Determine the (X, Y) coordinate at the center of the cell enclosing the given text.  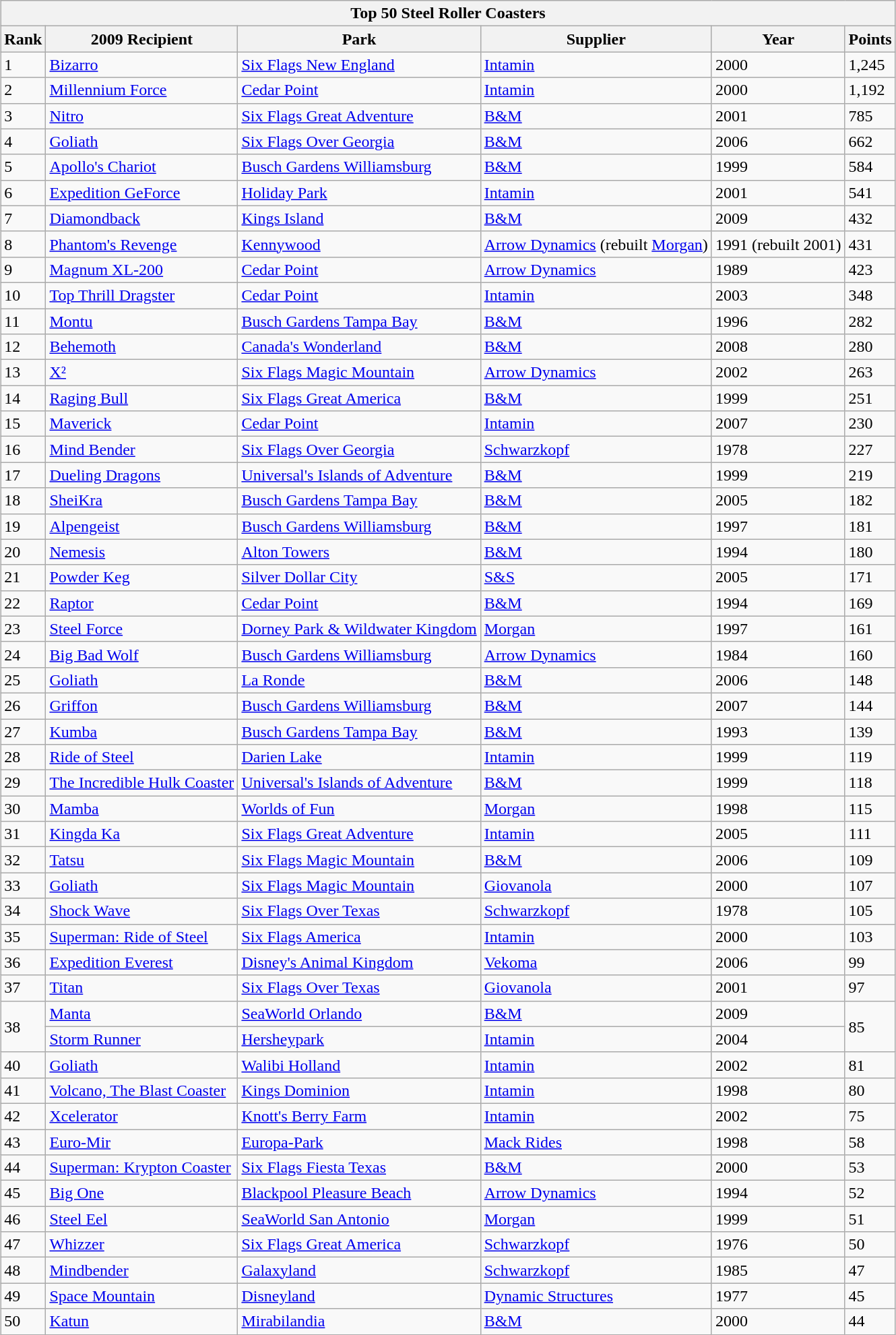
1,245 (870, 65)
103 (870, 937)
Phantom's Revenge (141, 244)
1993 (778, 731)
119 (870, 757)
Big One (141, 1193)
Nemesis (141, 552)
99 (870, 962)
Volcano, The Blast Coaster (141, 1090)
Walibi Holland (359, 1065)
Kumba (141, 731)
Galaxyland (359, 1270)
Dueling Dragons (141, 475)
22 (23, 603)
Whizzer (141, 1245)
432 (870, 218)
X² (141, 373)
Kings Dominion (359, 1090)
3 (23, 116)
348 (870, 295)
Storm Runner (141, 1039)
2008 (778, 347)
SeaWorld San Antonio (359, 1219)
Six Flags Fiesta Texas (359, 1168)
171 (870, 578)
10 (23, 295)
Ride of Steel (141, 757)
Six Flags America (359, 937)
36 (23, 962)
23 (23, 629)
431 (870, 244)
Top Thrill Dragster (141, 295)
109 (870, 860)
Steel Force (141, 629)
Kennywood (359, 244)
1977 (778, 1296)
Knott's Berry Farm (359, 1116)
14 (23, 398)
1,192 (870, 90)
Europa-Park (359, 1142)
15 (23, 424)
1989 (778, 270)
230 (870, 424)
SeaWorld Orlando (359, 1014)
43 (23, 1142)
Alton Towers (359, 552)
6 (23, 193)
30 (23, 809)
52 (870, 1193)
181 (870, 526)
Park (359, 39)
251 (870, 398)
Diamondback (141, 218)
85 (870, 1026)
La Ronde (359, 680)
1 (23, 65)
Kings Island (359, 218)
2003 (778, 295)
115 (870, 809)
Superman: Ride of Steel (141, 937)
1985 (778, 1270)
Tatsu (141, 860)
Mirabilandia (359, 1322)
26 (23, 706)
105 (870, 911)
Superman: Krypton Coaster (141, 1168)
180 (870, 552)
48 (23, 1270)
161 (870, 629)
Katun (141, 1322)
21 (23, 578)
49 (23, 1296)
Six Flags New England (359, 65)
584 (870, 167)
12 (23, 347)
Nitro (141, 116)
75 (870, 1116)
8 (23, 244)
Shock Wave (141, 911)
160 (870, 654)
2 (23, 90)
Xcelerator (141, 1116)
The Incredible Hulk Coaster (141, 783)
2009 Recipient (141, 39)
97 (870, 988)
107 (870, 886)
29 (23, 783)
Hersheypark (359, 1039)
9 (23, 270)
Kingda Ka (141, 834)
169 (870, 603)
Holiday Park (359, 193)
Euro-Mir (141, 1142)
46 (23, 1219)
58 (870, 1142)
Mamba (141, 809)
Blackpool Pleasure Beach (359, 1193)
38 (23, 1026)
280 (870, 347)
Manta (141, 1014)
24 (23, 654)
Griffon (141, 706)
662 (870, 142)
Expedition Everest (141, 962)
Disney's Animal Kingdom (359, 962)
Apollo's Chariot (141, 167)
53 (870, 1168)
148 (870, 680)
Disneyland (359, 1296)
541 (870, 193)
Silver Dollar City (359, 578)
27 (23, 731)
11 (23, 321)
Raging Bull (141, 398)
Big Bad Wolf (141, 654)
Mack Rides (596, 1142)
Mind Bender (141, 449)
13 (23, 373)
Points (870, 39)
SheiKra (141, 501)
Vekoma (596, 962)
2004 (778, 1039)
31 (23, 834)
S&S (596, 578)
1991 (rebuilt 2001) (778, 244)
40 (23, 1065)
28 (23, 757)
7 (23, 218)
Year (778, 39)
263 (870, 373)
Behemoth (141, 347)
32 (23, 860)
139 (870, 731)
41 (23, 1090)
282 (870, 321)
Dorney Park & Wildwater Kingdom (359, 629)
Arrow Dynamics (rebuilt Morgan) (596, 244)
20 (23, 552)
34 (23, 911)
51 (870, 1219)
Supplier (596, 39)
Space Mountain (141, 1296)
25 (23, 680)
785 (870, 116)
33 (23, 886)
Rank (23, 39)
35 (23, 937)
Maverick (141, 424)
16 (23, 449)
182 (870, 501)
Titan (141, 988)
Magnum XL-200 (141, 270)
Raptor (141, 603)
Mindbender (141, 1270)
Montu (141, 321)
18 (23, 501)
111 (870, 834)
Millennium Force (141, 90)
17 (23, 475)
5 (23, 167)
1996 (778, 321)
1984 (778, 654)
Darien Lake (359, 757)
80 (870, 1090)
Bizarro (141, 65)
144 (870, 706)
4 (23, 142)
Dynamic Structures (596, 1296)
Steel Eel (141, 1219)
Powder Keg (141, 578)
37 (23, 988)
19 (23, 526)
Worlds of Fun (359, 809)
219 (870, 475)
Alpengeist (141, 526)
Expedition GeForce (141, 193)
Canada's Wonderland (359, 347)
81 (870, 1065)
227 (870, 449)
118 (870, 783)
42 (23, 1116)
Top 50 Steel Roller Coasters (448, 13)
423 (870, 270)
1976 (778, 1245)
